Capture the cell that displays the provided text and extract its (X, Y) central coordinate. 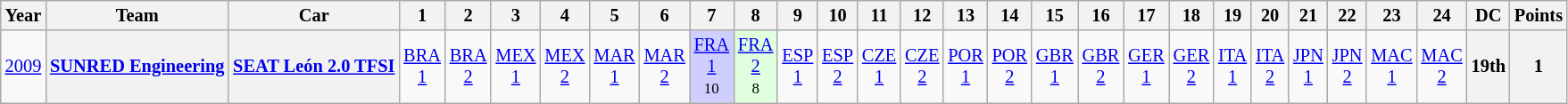
8 (755, 15)
FRA2 8 (755, 67)
2 (469, 15)
POR2 (1010, 67)
16 (1101, 15)
Team (137, 15)
18 (1191, 15)
11 (879, 15)
19 (1232, 15)
MAR1 (614, 67)
Car (314, 15)
ITA1 (1232, 67)
CZE1 (879, 67)
ESP1 (798, 67)
DC (1489, 15)
2009 (23, 67)
MAC2 (1442, 67)
10 (837, 15)
MAR2 (665, 67)
GER2 (1191, 67)
17 (1146, 15)
GBR2 (1101, 67)
22 (1348, 15)
Points (1539, 15)
6 (665, 15)
MEX2 (564, 67)
13 (966, 15)
SUNRED Engineering (137, 67)
20 (1270, 15)
BRA2 (469, 67)
14 (1010, 15)
24 (1442, 15)
ITA2 (1270, 67)
Year (23, 15)
CZE2 (922, 67)
15 (1055, 15)
3 (516, 15)
12 (922, 15)
ESP2 (837, 67)
21 (1308, 15)
MAC1 (1391, 67)
GBR1 (1055, 67)
19th (1489, 67)
SEAT León 2.0 TFSI (314, 67)
POR1 (966, 67)
9 (798, 15)
JPN2 (1348, 67)
JPN1 (1308, 67)
MEX1 (516, 67)
23 (1391, 15)
FRA1 10 (712, 67)
GER1 (1146, 67)
7 (712, 15)
5 (614, 15)
4 (564, 15)
BRA1 (422, 67)
